From the cell containing the given text, extract its center point as (X, Y) coordinate. 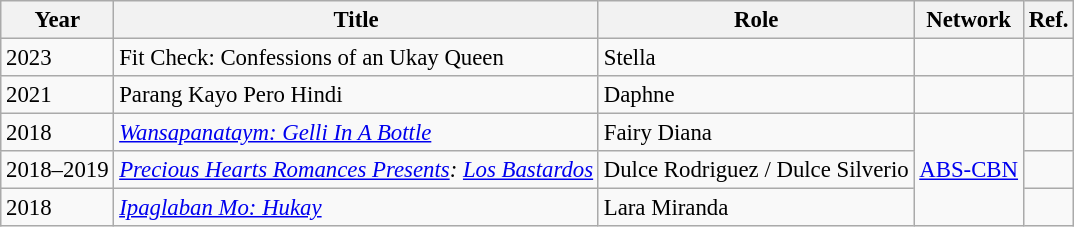
Year (58, 20)
Role (756, 20)
Network (968, 20)
2021 (58, 95)
Fairy Diana (756, 133)
Daphne (756, 95)
Fit Check: Confessions of an Ukay Queen (356, 58)
Stella (756, 58)
Wansapanataym: Gelli In A Bottle (356, 133)
Title (356, 20)
ABS-CBN (968, 170)
Parang Kayo Pero Hindi (356, 95)
2018–2019 (58, 170)
Dulce Rodriguez / Dulce Silverio (756, 170)
Lara Miranda (756, 208)
Ipaglaban Mo: Hukay (356, 208)
2023 (58, 58)
Precious Hearts Romances Presents: Los Bastardos (356, 170)
Ref. (1048, 20)
